For the text-containing cell, return its midpoint in (X, Y) coordinate format. 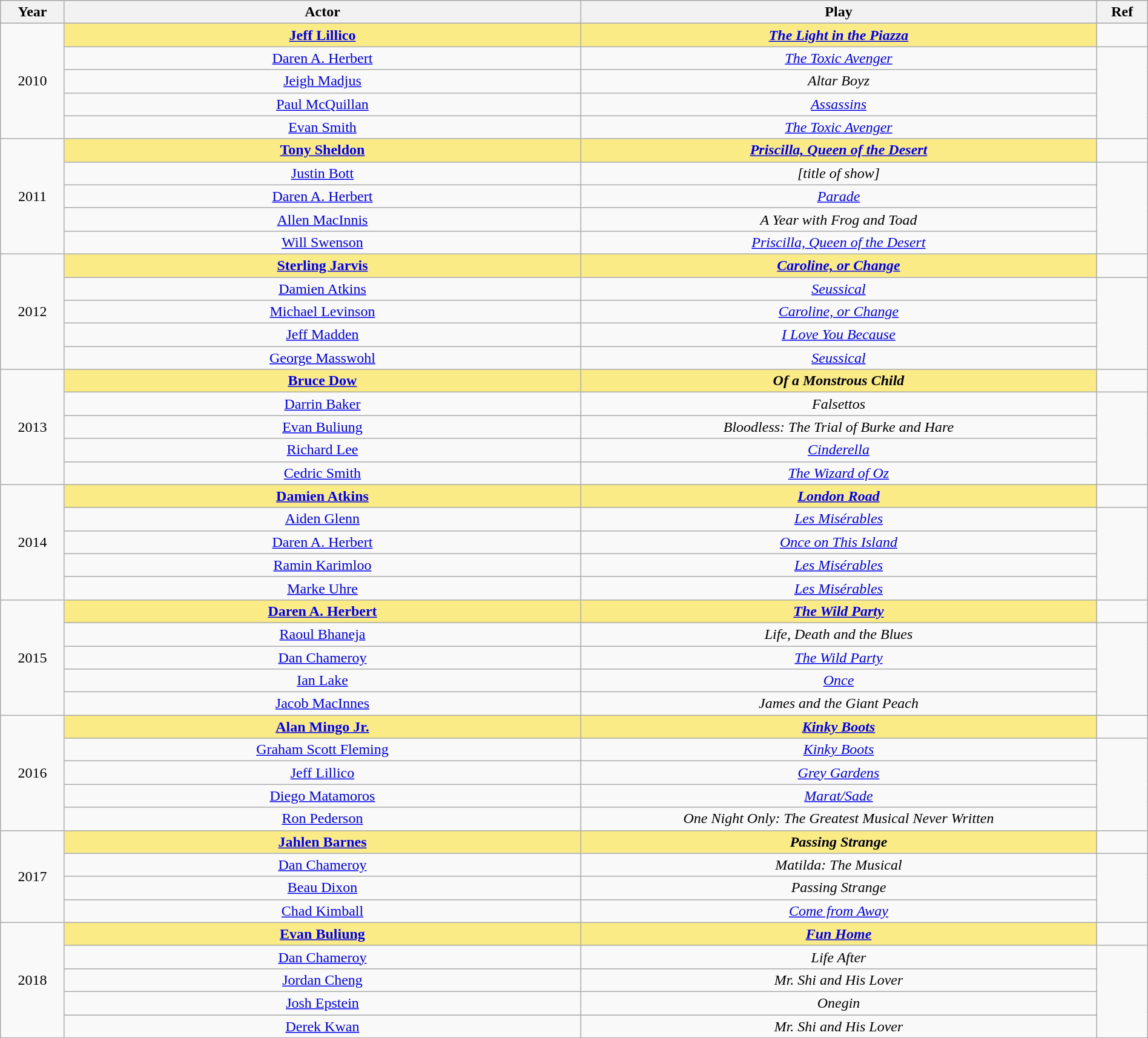
George Masswohl (322, 358)
Ian Lake (322, 681)
Altar Boyz (839, 81)
Evan Smith (322, 127)
2014 (33, 542)
2012 (33, 311)
Justin Bott (322, 173)
Paul McQuillan (322, 104)
Will Swenson (322, 242)
Assassins (839, 104)
Sterling Jarvis (322, 265)
Michael Levinson (322, 312)
Diego Matamoros (322, 796)
Jahlen Barnes (322, 842)
Life, Death and the Blues (839, 634)
Actor (322, 12)
2010 (33, 81)
Onegin (839, 1003)
Derek Kwan (322, 1026)
Jordan Cheng (322, 980)
[title of show] (839, 173)
London Road (839, 496)
Ramin Karimloo (322, 565)
Josh Epstein (322, 1003)
2016 (33, 773)
Of a Monstrous Child (839, 381)
Richard Lee (322, 450)
James and the Giant Peach (839, 704)
Parade (839, 196)
Graham Scott Fleming (322, 750)
Marat/Sade (839, 796)
Jeigh Madjus (322, 81)
Cinderella (839, 450)
Once on This Island (839, 542)
Jeff Madden (322, 335)
Jacob MacInnes (322, 704)
2015 (33, 657)
Tony Sheldon (322, 150)
Life After (839, 957)
The Light in the Piazza (839, 35)
Once (839, 681)
Aiden Glenn (322, 519)
2013 (33, 427)
Darrin Baker (322, 404)
I Love You Because (839, 335)
Marke Uhre (322, 588)
Ron Pederson (322, 819)
Ref (1122, 12)
Chad Kimball (322, 911)
Falsettos (839, 404)
Grey Gardens (839, 773)
Fun Home (839, 934)
Beau Dixon (322, 888)
One Night Only: The Greatest Musical Never Written (839, 819)
Come from Away (839, 911)
The Wizard of Oz (839, 473)
Bloodless: The Trial of Burke and Hare (839, 427)
2011 (33, 196)
Allen MacInnis (322, 219)
2018 (33, 980)
Alan Mingo Jr. (322, 727)
Matilda: The Musical (839, 865)
Play (839, 12)
Year (33, 12)
Cedric Smith (322, 473)
Bruce Dow (322, 381)
A Year with Frog and Toad (839, 219)
Raoul Bhaneja (322, 634)
2017 (33, 876)
